Pinpoint the cell where the given text exists, returning its [x, y] midpoint coordinate. 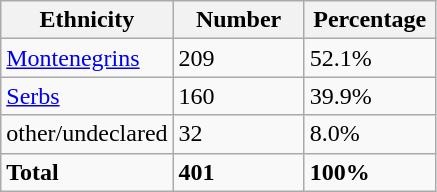
Montenegrins [87, 58]
39.9% [370, 96]
Percentage [370, 20]
Serbs [87, 96]
209 [238, 58]
160 [238, 96]
100% [370, 172]
52.1% [370, 58]
Ethnicity [87, 20]
32 [238, 134]
8.0% [370, 134]
Number [238, 20]
401 [238, 172]
Total [87, 172]
other/undeclared [87, 134]
